Extract the (x, y) coordinate from the center of the cell holding the provided text.  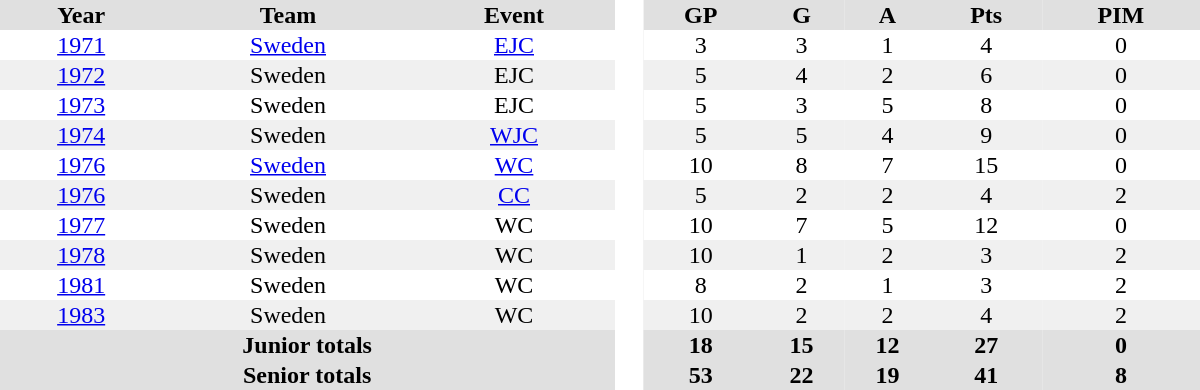
53 (701, 375)
27 (986, 345)
41 (986, 375)
A (887, 15)
Team (288, 15)
Senior totals (307, 375)
GP (701, 15)
Event (514, 15)
18 (701, 345)
1972 (81, 75)
1977 (81, 225)
CC (514, 195)
6 (986, 75)
1983 (81, 315)
9 (986, 135)
1974 (81, 135)
19 (887, 375)
WJC (514, 135)
1978 (81, 255)
PIM (1121, 15)
1971 (81, 45)
Year (81, 15)
Junior totals (307, 345)
G (802, 15)
1981 (81, 285)
22 (802, 375)
1973 (81, 105)
Pts (986, 15)
